Capture the cell that displays the provided text and extract its (X, Y) central coordinate. 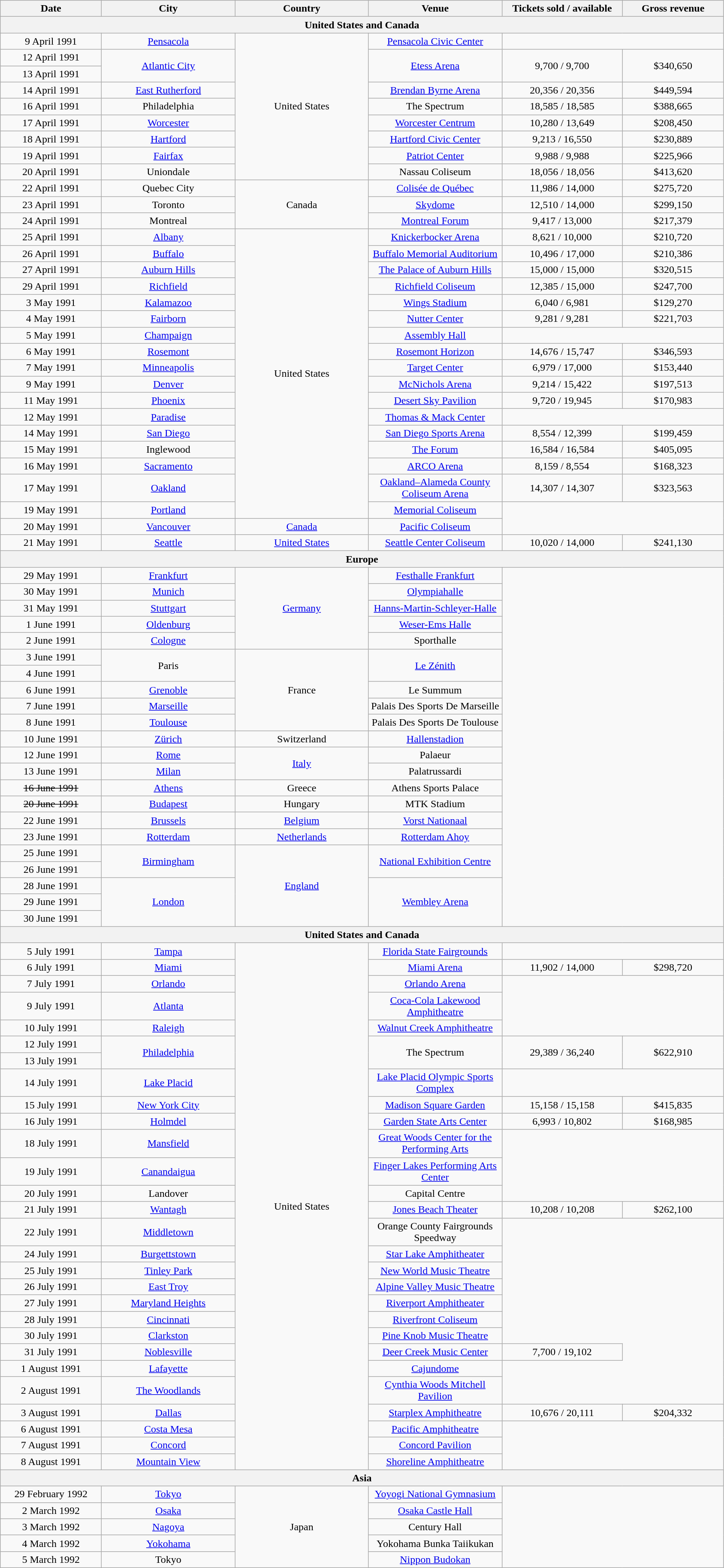
25 July 1991 (51, 1270)
Hartford (168, 139)
Seattle Center Coliseum (435, 543)
Wantagh (168, 1210)
12,385 / 15,000 (562, 286)
28 June 1991 (51, 886)
7 June 1991 (51, 706)
$199,459 (673, 433)
San Diego Sports Arena (435, 433)
Raleigh (168, 1028)
Clarkston (168, 1336)
Assembly Hall (435, 335)
Athens (168, 788)
McNichols Arena (435, 384)
$204,332 (673, 1413)
11 May 1991 (51, 400)
Rotterdam (168, 837)
Shoreline Amphitheatre (435, 1462)
Mountain View (168, 1462)
8 June 1991 (51, 722)
12,510 / 14,000 (562, 205)
Landover (168, 1193)
Great Woods Center for the Performing Arts (435, 1143)
10,676 / 20,111 (562, 1413)
$413,620 (673, 172)
Canandaigua (168, 1171)
Madison Square Garden (435, 1105)
Paris (168, 665)
Inglewood (168, 449)
Dallas (168, 1413)
2 March 1992 (51, 1510)
Richfield Coliseum (435, 286)
Hungary (302, 804)
Palatrussardi (435, 772)
Star Lake Amphitheater (435, 1254)
1 August 1991 (51, 1368)
Phoenix (168, 400)
30 May 1991 (51, 592)
East Troy (168, 1286)
18 April 1991 (51, 139)
Holmdel (168, 1121)
10,020 / 14,000 (562, 543)
Venue (435, 9)
1 June 1991 (51, 624)
16 May 1991 (51, 466)
Nassau Coliseum (435, 172)
Paradise (168, 417)
Osaka Castle Hall (435, 1510)
5 March 1992 (51, 1559)
Athens Sports Palace (435, 788)
Target Center (435, 368)
27 July 1991 (51, 1303)
$208,450 (673, 123)
29,389 / 36,240 (562, 1053)
$197,513 (673, 384)
Jones Beach Theater (435, 1210)
19 May 1991 (51, 510)
Etess Arena (435, 66)
29 April 1991 (51, 286)
Skydome (435, 205)
Walnut Creek Amphitheatre (435, 1028)
Lafayette (168, 1368)
9,281 / 9,281 (562, 319)
$210,386 (673, 254)
Tickets sold / available (562, 9)
Cynthia Woods Mitchell Pavilion (435, 1390)
7 May 1991 (51, 368)
14,676 / 15,747 (562, 351)
Worcester (168, 123)
Tampa (168, 951)
Coca-Cola Lakewood Amphitheatre (435, 1006)
9,700 / 9,700 (562, 66)
12 May 1991 (51, 417)
San Diego (168, 433)
12 April 1991 (51, 58)
20 July 1991 (51, 1193)
$221,703 (673, 319)
22 July 1991 (51, 1232)
Stuttgart (168, 608)
Worcester Centrum (435, 123)
Florida State Fairgrounds (435, 951)
Riverport Amphitheater (435, 1303)
Le Zénith (435, 665)
Tinley Park (168, 1270)
Uniondale (168, 172)
5 July 1991 (51, 951)
Garden State Arts Center (435, 1121)
9,213 / 16,550 (562, 139)
Birmingham (168, 861)
Greece (302, 788)
Hartford Civic Center (435, 139)
Palais Des Sports De Marseille (435, 706)
Capital Centre (435, 1193)
New York City (168, 1105)
4 March 1992 (51, 1543)
$323,563 (673, 488)
15 May 1991 (51, 449)
6,993 / 10,802 (562, 1121)
Riverfront Coliseum (435, 1320)
Atlanta (168, 1006)
9,720 / 19,945 (562, 400)
Yokohama Bunka Taiikukan (435, 1543)
Orlando Arena (435, 984)
Frankfurt (168, 575)
Knickerbocker Arena (435, 237)
Europe (362, 559)
Miami Arena (435, 967)
$241,130 (673, 543)
Pacific Coliseum (435, 527)
$129,270 (673, 303)
18 July 1991 (51, 1143)
7,700 / 19,102 (562, 1352)
Colisée de Québec (435, 188)
$320,515 (673, 270)
7 August 1991 (51, 1445)
26 July 1991 (51, 1286)
Fairfax (168, 155)
Oakland–Alameda County Coliseum Arena (435, 488)
Memorial Coliseum (435, 510)
18,585 / 18,585 (562, 106)
Vancouver (168, 527)
21 July 1991 (51, 1210)
26 April 1991 (51, 254)
Festhalle Frankfurt (435, 575)
Brendan Byrne Arena (435, 90)
8,621 / 10,000 (562, 237)
Palais Des Sports De Toulouse (435, 722)
14,307 / 14,307 (562, 488)
12 June 1991 (51, 755)
New World Music Theatre (435, 1270)
$415,835 (673, 1105)
9 July 1991 (51, 1006)
Lake Placid (168, 1083)
$275,720 (673, 188)
$217,379 (673, 221)
City (168, 9)
21 May 1991 (51, 543)
30 June 1991 (51, 918)
France (302, 690)
Italy (302, 763)
Minneapolis (168, 368)
Orlando (168, 984)
17 May 1991 (51, 488)
3 June 1991 (51, 657)
Asia (362, 1478)
3 March 1992 (51, 1527)
18,056 / 18,056 (562, 172)
8 August 1991 (51, 1462)
11,902 / 14,000 (562, 967)
$299,150 (673, 205)
13 June 1991 (51, 772)
10,208 / 10,208 (562, 1210)
8,159 / 8,554 (562, 466)
Belgium (302, 820)
9,417 / 13,000 (562, 221)
27 April 1991 (51, 270)
20 June 1991 (51, 804)
Auburn Hills (168, 270)
$622,910 (673, 1053)
29 May 1991 (51, 575)
9 April 1991 (51, 41)
26 June 1991 (51, 869)
Noblesville (168, 1352)
9,214 / 15,422 (562, 384)
2 June 1991 (51, 641)
$405,095 (673, 449)
$168,323 (673, 466)
15,000 / 15,000 (562, 270)
Burgettstown (168, 1254)
6,979 / 17,000 (562, 368)
Le Summum (435, 690)
20 April 1991 (51, 172)
Munich (168, 592)
4 May 1991 (51, 319)
17 April 1991 (51, 123)
Pacific Amphitheatre (435, 1429)
Grenoble (168, 690)
7 July 1991 (51, 984)
Champaign (168, 335)
13 April 1991 (51, 74)
Zürich (168, 739)
Rome (168, 755)
Wings Stadium (435, 303)
Olympiahalle (435, 592)
Oakland (168, 488)
Cologne (168, 641)
$210,720 (673, 237)
$346,593 (673, 351)
$225,966 (673, 155)
Deer Creek Music Center (435, 1352)
Pine Knob Music Theatre (435, 1336)
East Rutherford (168, 90)
Sacramento (168, 466)
25 June 1991 (51, 853)
Milan (168, 772)
Maryland Heights (168, 1303)
Finger Lakes Performing Arts Center (435, 1171)
$168,985 (673, 1121)
London (168, 902)
Wembley Arena (435, 902)
Cajundome (435, 1368)
10,280 / 13,649 (562, 123)
10 July 1991 (51, 1028)
$247,700 (673, 286)
28 July 1991 (51, 1320)
3 August 1991 (51, 1413)
6 July 1991 (51, 967)
The Palace of Auburn Hills (435, 270)
Montreal (168, 221)
24 July 1991 (51, 1254)
Buffalo Memorial Auditorium (435, 254)
16 July 1991 (51, 1121)
Palaeur (435, 755)
30 July 1991 (51, 1336)
Germany (302, 608)
10,496 / 17,000 (562, 254)
13 July 1991 (51, 1061)
22 June 1991 (51, 820)
14 July 1991 (51, 1083)
MTK Stadium (435, 804)
The Woodlands (168, 1390)
Patriot Center (435, 155)
National Exhibition Centre (435, 861)
23 June 1991 (51, 837)
Starplex Amphitheatre (435, 1413)
Country (302, 9)
$230,889 (673, 139)
Rotterdam Ahoy (435, 837)
$170,983 (673, 400)
16 June 1991 (51, 788)
29 June 1991 (51, 902)
Oldenburg (168, 624)
Denver (168, 384)
19 April 1991 (51, 155)
24 April 1991 (51, 221)
Miami (168, 967)
Vorst Nationaal (435, 820)
Thomas & Mack Center (435, 417)
9,988 / 9,988 (562, 155)
Cincinnati (168, 1320)
Gross revenue (673, 9)
16,584 / 16,584 (562, 449)
Seattle (168, 543)
ARCO Arena (435, 466)
Nagoya (168, 1527)
15 July 1991 (51, 1105)
Pensacola Civic Center (435, 41)
19 July 1991 (51, 1171)
9 May 1991 (51, 384)
Rosemont (168, 351)
Middletown (168, 1232)
Albany (168, 237)
Portland (168, 510)
12 July 1991 (51, 1044)
$298,720 (673, 967)
22 April 1991 (51, 188)
3 May 1991 (51, 303)
Hallenstadion (435, 739)
Toulouse (168, 722)
Montreal Forum (435, 221)
Desert Sky Pavilion (435, 400)
6 August 1991 (51, 1429)
31 July 1991 (51, 1352)
Kalamazoo (168, 303)
Quebec City (168, 188)
Brussels (168, 820)
Orange County Fairgrounds Speedway (435, 1232)
Sporthalle (435, 641)
29 February 1992 (51, 1494)
$340,650 (673, 66)
Pensacola (168, 41)
Concord (168, 1445)
$388,665 (673, 106)
10 June 1991 (51, 739)
6 June 1991 (51, 690)
11,986 / 14,000 (562, 188)
Japan (302, 1527)
$153,440 (673, 368)
Osaka (168, 1510)
16 April 1991 (51, 106)
6 May 1991 (51, 351)
Lake Placid Olympic Sports Complex (435, 1083)
Yokohama (168, 1543)
6,040 / 6,981 (562, 303)
Richfield (168, 286)
Rosemont Horizon (435, 351)
Mansfield (168, 1143)
$262,100 (673, 1210)
Alpine Valley Music Theatre (435, 1286)
Fairborn (168, 319)
25 April 1991 (51, 237)
14 April 1991 (51, 90)
8,554 / 12,399 (562, 433)
14 May 1991 (51, 433)
Hanns-Martin-Schleyer-Halle (435, 608)
4 June 1991 (51, 673)
Atlantic City (168, 66)
2 August 1991 (51, 1390)
Costa Mesa (168, 1429)
Toronto (168, 205)
23 April 1991 (51, 205)
Marseille (168, 706)
Buffalo (168, 254)
15,158 / 15,158 (562, 1105)
England (302, 886)
Date (51, 9)
Weser-Ems Halle (435, 624)
Century Hall (435, 1527)
20,356 / 20,356 (562, 90)
Netherlands (302, 837)
Concord Pavilion (435, 1445)
5 May 1991 (51, 335)
The Forum (435, 449)
Nippon Budokan (435, 1559)
31 May 1991 (51, 608)
Switzerland (302, 739)
20 May 1991 (51, 527)
Nutter Center (435, 319)
$449,594 (673, 90)
Yoyogi National Gymnasium (435, 1494)
Budapest (168, 804)
